Capture the cell that displays the provided text and extract its (x, y) central coordinate. 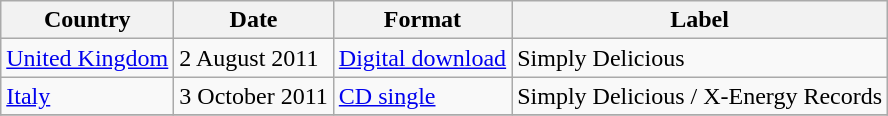
Date (254, 20)
Country (88, 20)
United Kingdom (88, 58)
3 October 2011 (254, 96)
Digital download (422, 58)
Label (700, 20)
Format (422, 20)
Simply Delicious / X-Energy Records (700, 96)
Simply Delicious (700, 58)
Italy (88, 96)
2 August 2011 (254, 58)
CD single (422, 96)
